Return the [x, y] coordinate for the center point of the cell that contains the specified text.  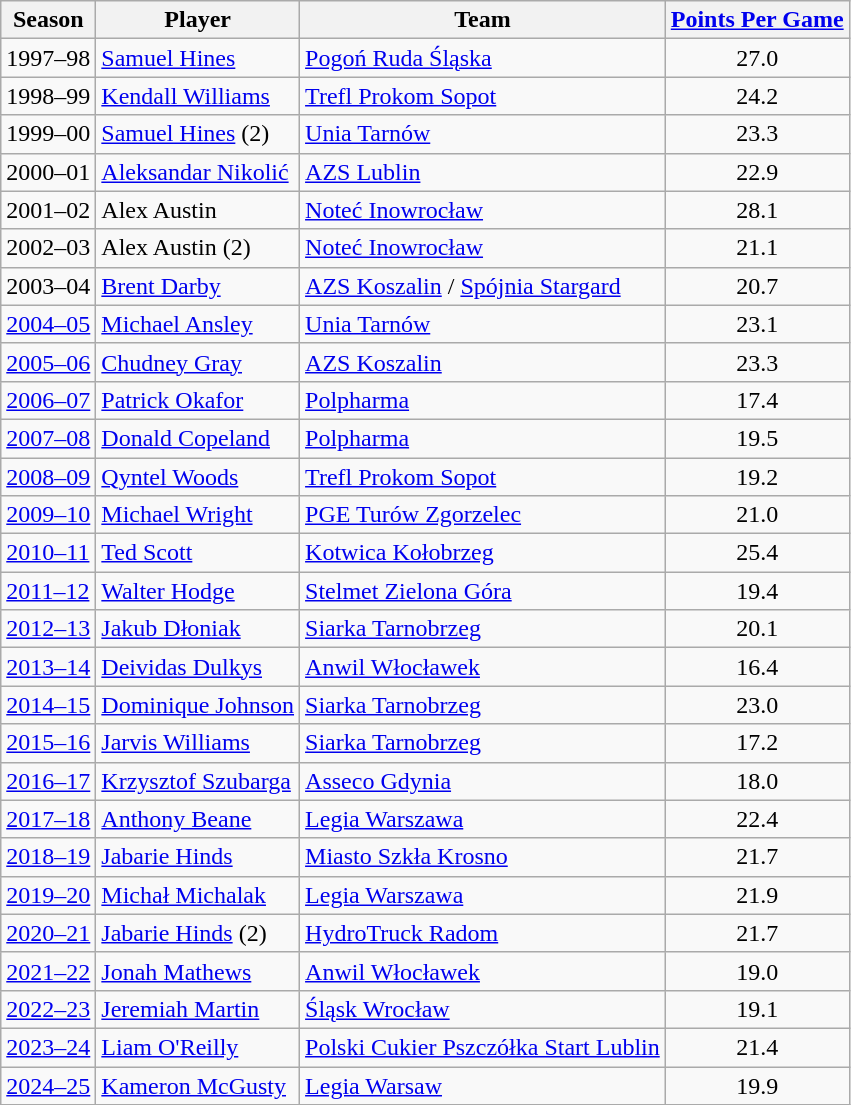
18.0 [757, 781]
23.1 [757, 324]
19.1 [757, 1009]
Qyntel Woods [198, 477]
Alex Austin (2) [198, 248]
17.4 [757, 400]
Anthony Beane [198, 819]
2019–20 [48, 895]
Jeremiah Martin [198, 1009]
28.1 [757, 210]
2005–06 [48, 362]
Michael Wright [198, 515]
2000–01 [48, 172]
Michał Michalak [198, 895]
2018–19 [48, 857]
Śląsk Wrocław [483, 1009]
23.0 [757, 705]
2023–24 [48, 1047]
2010–11 [48, 553]
AZS Koszalin / Spójnia Stargard [483, 286]
Legia Warsaw [483, 1085]
Stelmet Zielona Góra [483, 591]
Walter Hodge [198, 591]
Brent Darby [198, 286]
1998–99 [48, 96]
2020–21 [48, 933]
Jarvis Williams [198, 743]
Asseco Gdynia [483, 781]
Aleksandar Nikolić [198, 172]
27.0 [757, 58]
Samuel Hines (2) [198, 134]
2012–13 [48, 629]
22.4 [757, 819]
2002–03 [48, 248]
Chudney Gray [198, 362]
Deividas Dulkys [198, 667]
16.4 [757, 667]
17.2 [757, 743]
19.2 [757, 477]
24.2 [757, 96]
Dominique Johnson [198, 705]
2008–09 [48, 477]
19.5 [757, 438]
21.9 [757, 895]
Jonah Mathews [198, 971]
2021–22 [48, 971]
Kotwica Kołobrzeg [483, 553]
2011–12 [48, 591]
Krzysztof Szubarga [198, 781]
21.4 [757, 1047]
21.0 [757, 515]
2001–02 [48, 210]
Alex Austin [198, 210]
2016–17 [48, 781]
22.9 [757, 172]
Points Per Game [757, 20]
Miasto Szkła Krosno [483, 857]
HydroTruck Radom [483, 933]
PGE Turów Zgorzelec [483, 515]
Pogoń Ruda Śląska [483, 58]
Ted Scott [198, 553]
2015–16 [48, 743]
Jakub Dłoniak [198, 629]
Liam O'Reilly [198, 1047]
1997–98 [48, 58]
2003–04 [48, 286]
2024–25 [48, 1085]
20.1 [757, 629]
25.4 [757, 553]
2022–23 [48, 1009]
19.4 [757, 591]
Kameron McGusty [198, 1085]
2009–10 [48, 515]
Polski Cukier Pszczółka Start Lublin [483, 1047]
2007–08 [48, 438]
1999–00 [48, 134]
Donald Copeland [198, 438]
AZS Koszalin [483, 362]
2014–15 [48, 705]
Patrick Okafor [198, 400]
AZS Lublin [483, 172]
2013–14 [48, 667]
Player [198, 20]
Samuel Hines [198, 58]
2004–05 [48, 324]
20.7 [757, 286]
Kendall Williams [198, 96]
Season [48, 20]
2017–18 [48, 819]
19.9 [757, 1085]
Michael Ansley [198, 324]
19.0 [757, 971]
Jabarie Hinds [198, 857]
Team [483, 20]
2006–07 [48, 400]
21.1 [757, 248]
Jabarie Hinds (2) [198, 933]
